Identify which cell holds the provided text, then report its (x, y) central coordinate. 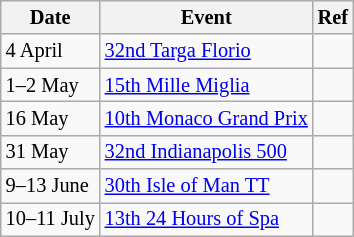
15th Mille Miglia (206, 85)
31 May (50, 152)
4 April (50, 51)
10–11 July (50, 219)
1–2 May (50, 85)
32nd Targa Florio (206, 51)
30th Isle of Man TT (206, 186)
Ref (333, 17)
32nd Indianapolis 500 (206, 152)
9–13 June (50, 186)
16 May (50, 118)
Event (206, 17)
10th Monaco Grand Prix (206, 118)
Date (50, 17)
13th 24 Hours of Spa (206, 219)
